Output the (X, Y) coordinate of the center of the cell containing the given text.  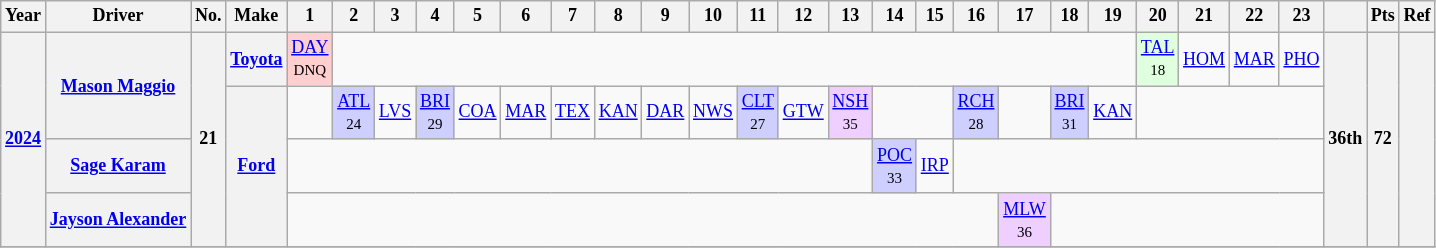
POC33 (895, 166)
10 (714, 16)
23 (1302, 16)
CLT27 (758, 113)
2 (354, 16)
6 (526, 16)
Sage Karam (118, 166)
3 (396, 16)
GTW (803, 113)
2024 (24, 140)
Make (256, 16)
11 (758, 16)
PHO (1302, 59)
5 (478, 16)
1 (310, 16)
Pts (1382, 16)
NWS (714, 113)
4 (436, 16)
NSH35 (850, 113)
HOM (1204, 59)
Ford (256, 166)
15 (934, 16)
72 (1382, 140)
DAR (666, 113)
36th (1346, 140)
No. (208, 16)
16 (976, 16)
13 (850, 16)
IRP (934, 166)
17 (1024, 16)
DAYDNQ (310, 59)
BRI29 (436, 113)
Mason Maggio (118, 86)
Jayson Alexander (118, 220)
7 (573, 16)
19 (1113, 16)
18 (1070, 16)
Driver (118, 16)
12 (803, 16)
20 (1158, 16)
8 (618, 16)
LVS (396, 113)
MLW36 (1024, 220)
Year (24, 16)
Ref (1417, 16)
BRI31 (1070, 113)
ATL24 (354, 113)
14 (895, 16)
22 (1254, 16)
COA (478, 113)
TAL18 (1158, 59)
RCH28 (976, 113)
TEX (573, 113)
Toyota (256, 59)
9 (666, 16)
